Extract the (X, Y) coordinate from the center of the cell holding the provided text.  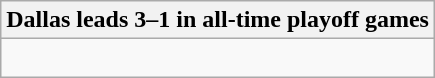
Dallas leads 3–1 in all-time playoff games (218, 20)
